Capture the cell that displays the provided text and extract its [x, y] central coordinate. 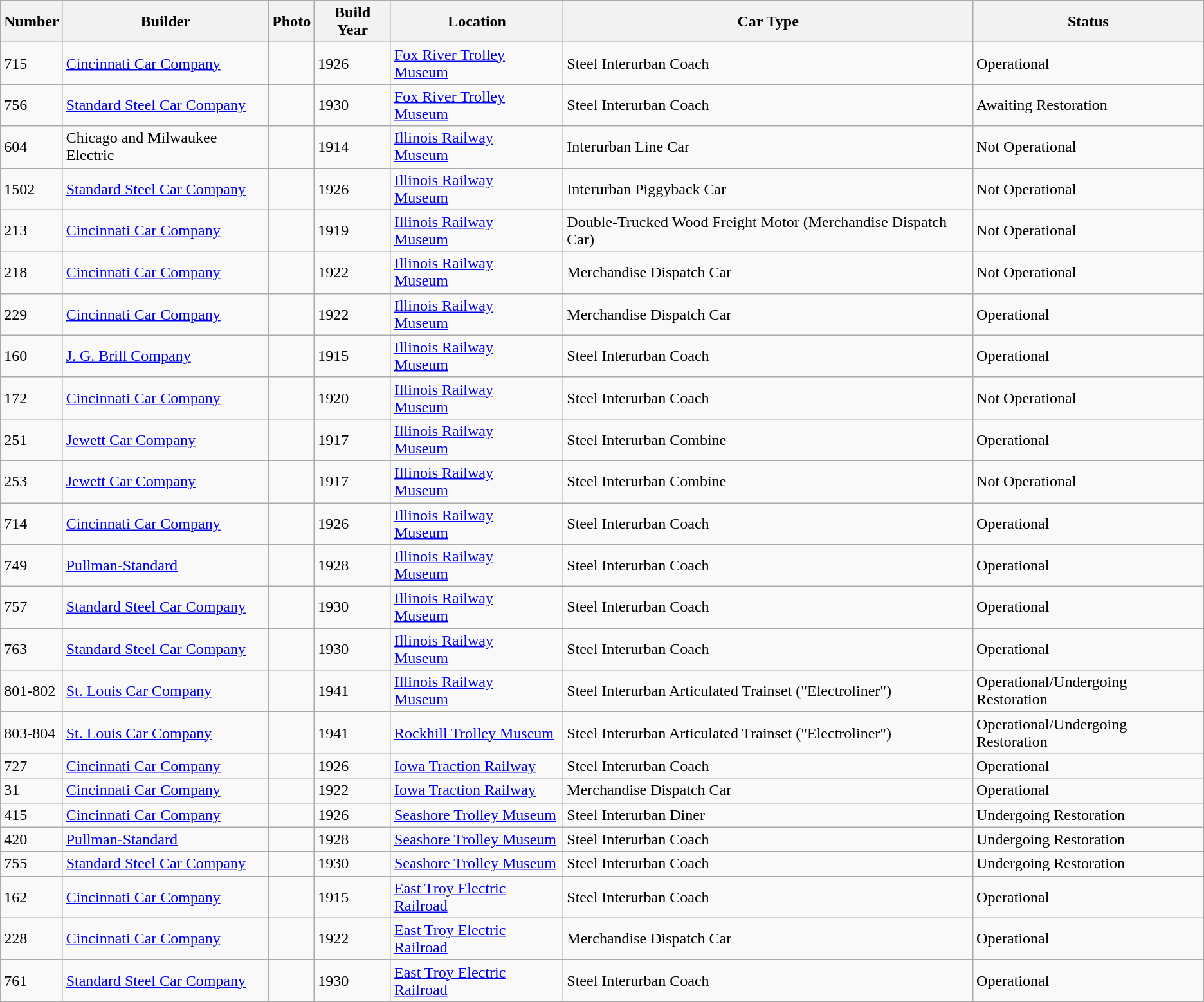
229 [32, 314]
172 [32, 397]
Interurban Piggyback Car [768, 189]
218 [32, 273]
801-802 [32, 691]
228 [32, 939]
160 [32, 356]
Interurban Line Car [768, 147]
749 [32, 566]
Steel Interurban Diner [768, 815]
162 [32, 897]
31 [32, 790]
Photo [292, 22]
251 [32, 440]
Status [1088, 22]
756 [32, 105]
714 [32, 524]
420 [32, 839]
727 [32, 766]
755 [32, 864]
763 [32, 650]
Number [32, 22]
Location [477, 22]
757 [32, 607]
Build Year [352, 22]
Car Type [768, 22]
761 [32, 980]
803-804 [32, 733]
Awaiting Restoration [1088, 105]
415 [32, 815]
Builder [166, 22]
604 [32, 147]
253 [32, 481]
1920 [352, 397]
1914 [352, 147]
Chicago and Milwaukee Electric [166, 147]
Rockhill Trolley Museum [477, 733]
Double-Trucked Wood Freight Motor (Merchandise Dispatch Car) [768, 230]
1919 [352, 230]
J. G. Brill Company [166, 356]
213 [32, 230]
1502 [32, 189]
715 [32, 63]
